Output the [x, y] coordinate of the center of the cell containing the given text.  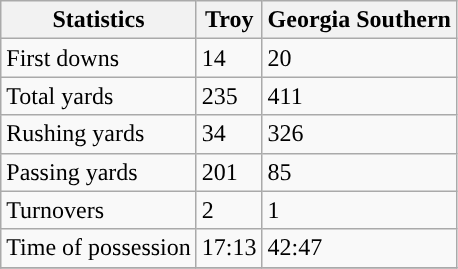
326 [359, 134]
Time of possession [99, 248]
Statistics [99, 20]
201 [229, 172]
235 [229, 96]
85 [359, 172]
Rushing yards [99, 134]
42:47 [359, 248]
Troy [229, 20]
First downs [99, 58]
Georgia Southern [359, 20]
20 [359, 58]
2 [229, 210]
14 [229, 58]
Passing yards [99, 172]
411 [359, 96]
17:13 [229, 248]
Turnovers [99, 210]
34 [229, 134]
Total yards [99, 96]
1 [359, 210]
